Search for the cell housing the specified text and yield its (x, y) center coordinate. 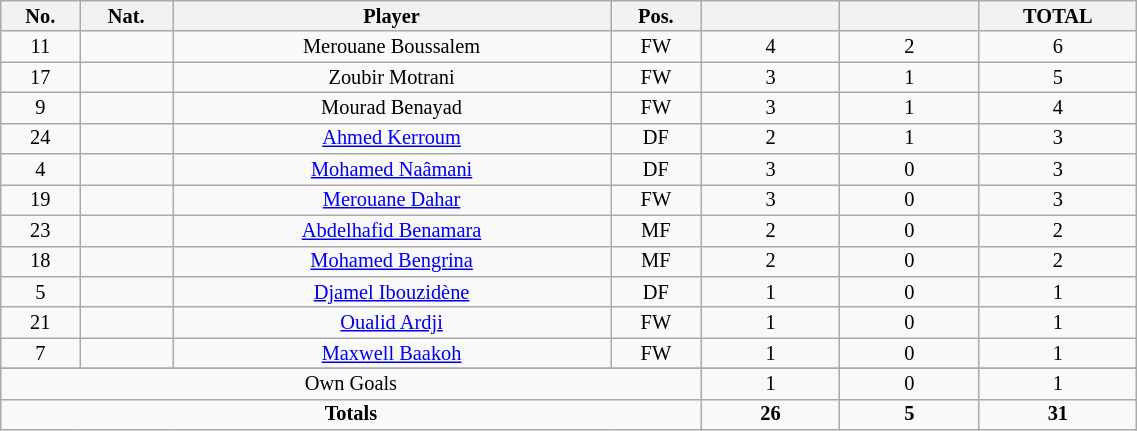
Totals (351, 414)
31 (1058, 414)
Mohamed Naâmani (392, 170)
Merouane Boussalem (392, 46)
Oualid Ardji (392, 322)
7 (40, 354)
Mohamed Bengrina (392, 262)
Maxwell Baakoh (392, 354)
19 (40, 200)
6 (1058, 46)
Abdelhafid Benamara (392, 230)
Own Goals (351, 384)
24 (40, 138)
23 (40, 230)
TOTAL (1058, 16)
17 (40, 78)
Zoubir Motrani (392, 78)
18 (40, 262)
Player (392, 16)
Pos. (656, 16)
Nat. (126, 16)
21 (40, 322)
Mourad Benayad (392, 108)
No. (40, 16)
Ahmed Kerroum (392, 138)
Merouane Dahar (392, 200)
11 (40, 46)
26 (770, 414)
9 (40, 108)
Djamel Ibouzidène (392, 292)
